Find where the given text appears and provide that cell's center as (X, Y) coordinate. 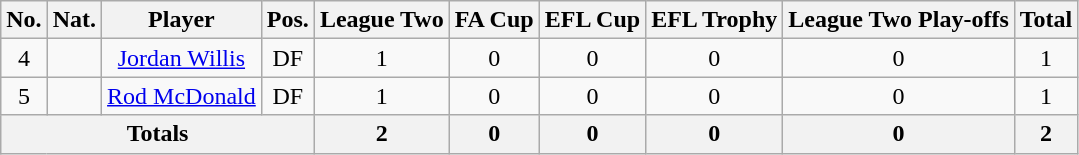
EFL Trophy (714, 20)
FA Cup (494, 20)
Pos. (288, 20)
Total (1046, 20)
4 (24, 58)
League Two (382, 20)
League Two Play-offs (898, 20)
No. (24, 20)
Rod McDonald (182, 96)
Player (182, 20)
EFL Cup (592, 20)
5 (24, 96)
Jordan Willis (182, 58)
Nat. (74, 20)
Totals (158, 134)
